Determine the (X, Y) coordinate at the center of the cell enclosing the given text.  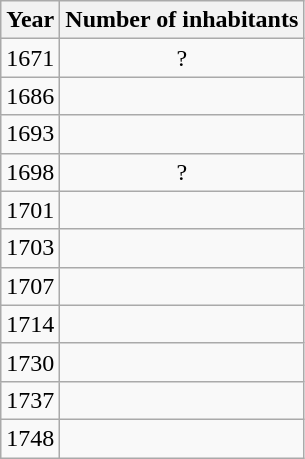
1693 (30, 134)
1686 (30, 96)
1737 (30, 400)
Number of inhabitants (182, 20)
1698 (30, 172)
1671 (30, 58)
1730 (30, 362)
1748 (30, 438)
1701 (30, 210)
1714 (30, 324)
1707 (30, 286)
Year (30, 20)
1703 (30, 248)
